Locate the cell with the specified text and output its (x, y) center coordinate. 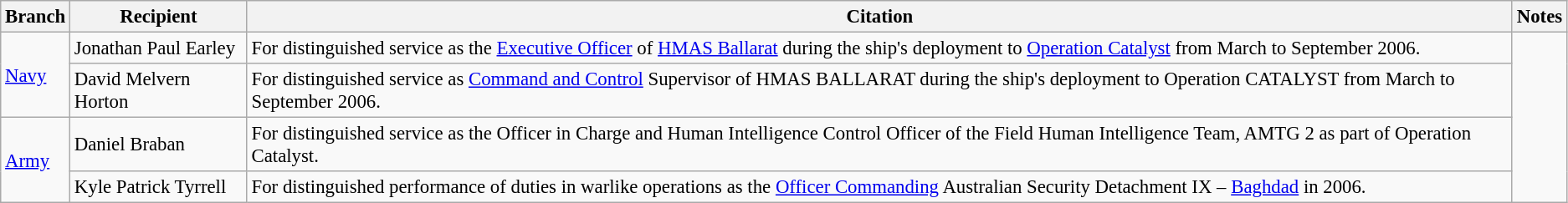
For distinguished service as the Executive Officer of HMAS Ballarat during the ship's deployment to Operation Catalyst from March to September 2006. (879, 48)
Kyle Patrick Tyrrell (159, 187)
Daniel Braban (159, 145)
Branch (35, 17)
Citation (879, 17)
David Melvern Horton (159, 90)
Recipient (159, 17)
Navy (35, 75)
Notes (1540, 17)
Army (35, 160)
For distinguished performance of duties in warlike operations as the Officer Commanding Australian Security Detachment IX – Baghdad in 2006. (879, 187)
Jonathan Paul Earley (159, 48)
